From the cell containing the given text, extract its center point as (X, Y) coordinate. 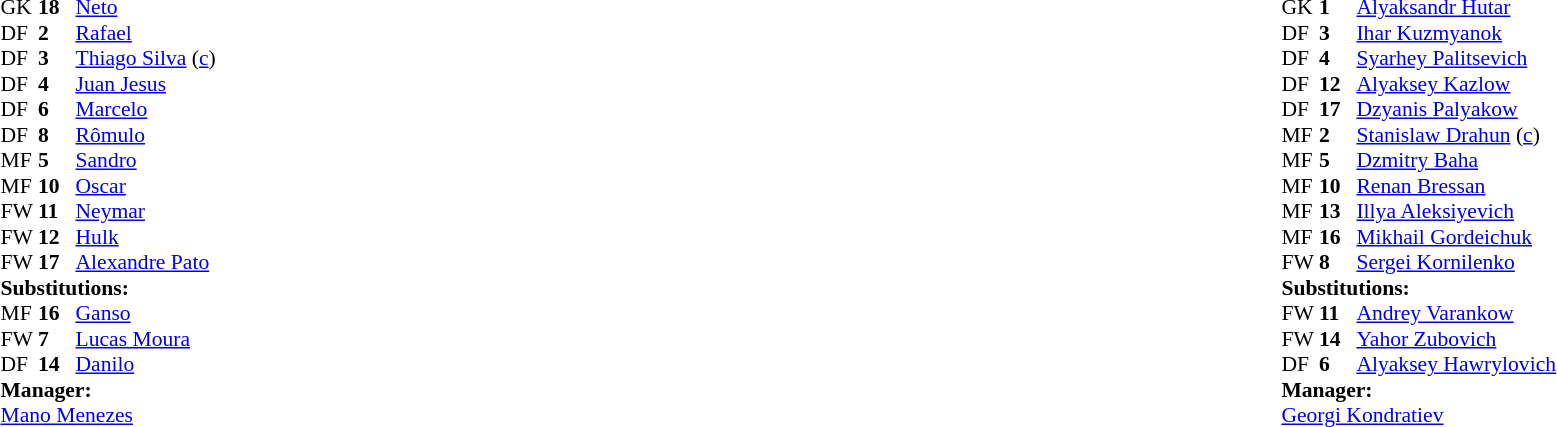
Dzmitry Baha (1456, 161)
Mikhail Gordeichuk (1456, 237)
Ihar Kuzmyanok (1456, 33)
Rômulo (146, 135)
Andrey Varankow (1456, 313)
Syarhey Palitsevich (1456, 59)
Oscar (146, 186)
Sandro (146, 161)
Hulk (146, 237)
Rafael (146, 33)
Alexandre Pato (146, 263)
Yahor Zubovich (1456, 339)
Alyaksey Hawrylovich (1456, 365)
Sergei Kornilenko (1456, 263)
Marcelo (146, 109)
Thiago Silva (c) (146, 59)
Danilo (146, 365)
Illya Aleksiyevich (1456, 211)
Alyaksey Kazlow (1456, 84)
Renan Bressan (1456, 186)
7 (57, 339)
13 (1338, 211)
Neymar (146, 211)
Juan Jesus (146, 84)
Ganso (146, 313)
Lucas Moura (146, 339)
Dzyanis Palyakow (1456, 109)
Stanislaw Drahun (c) (1456, 135)
